Return [X, Y] of the center of cell containing provided text 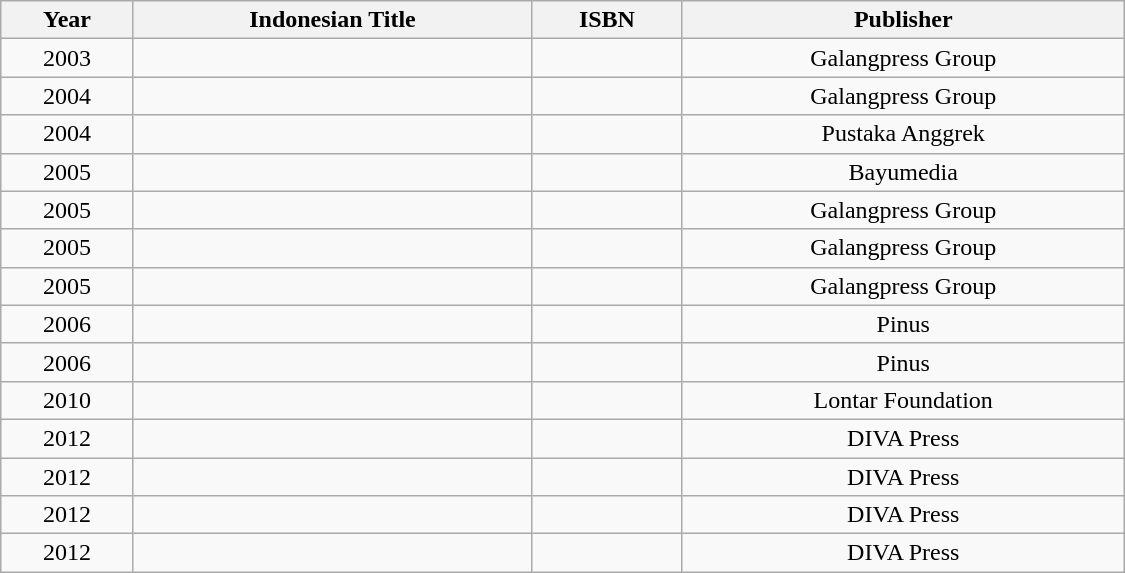
Indonesian Title [332, 20]
Bayumedia [903, 172]
ISBN [608, 20]
Publisher [903, 20]
Year [67, 20]
Pustaka Anggrek [903, 134]
2003 [67, 58]
2010 [67, 400]
Lontar Foundation [903, 400]
